Determine the (x, y) coordinate at the center of the cell enclosing the given text.  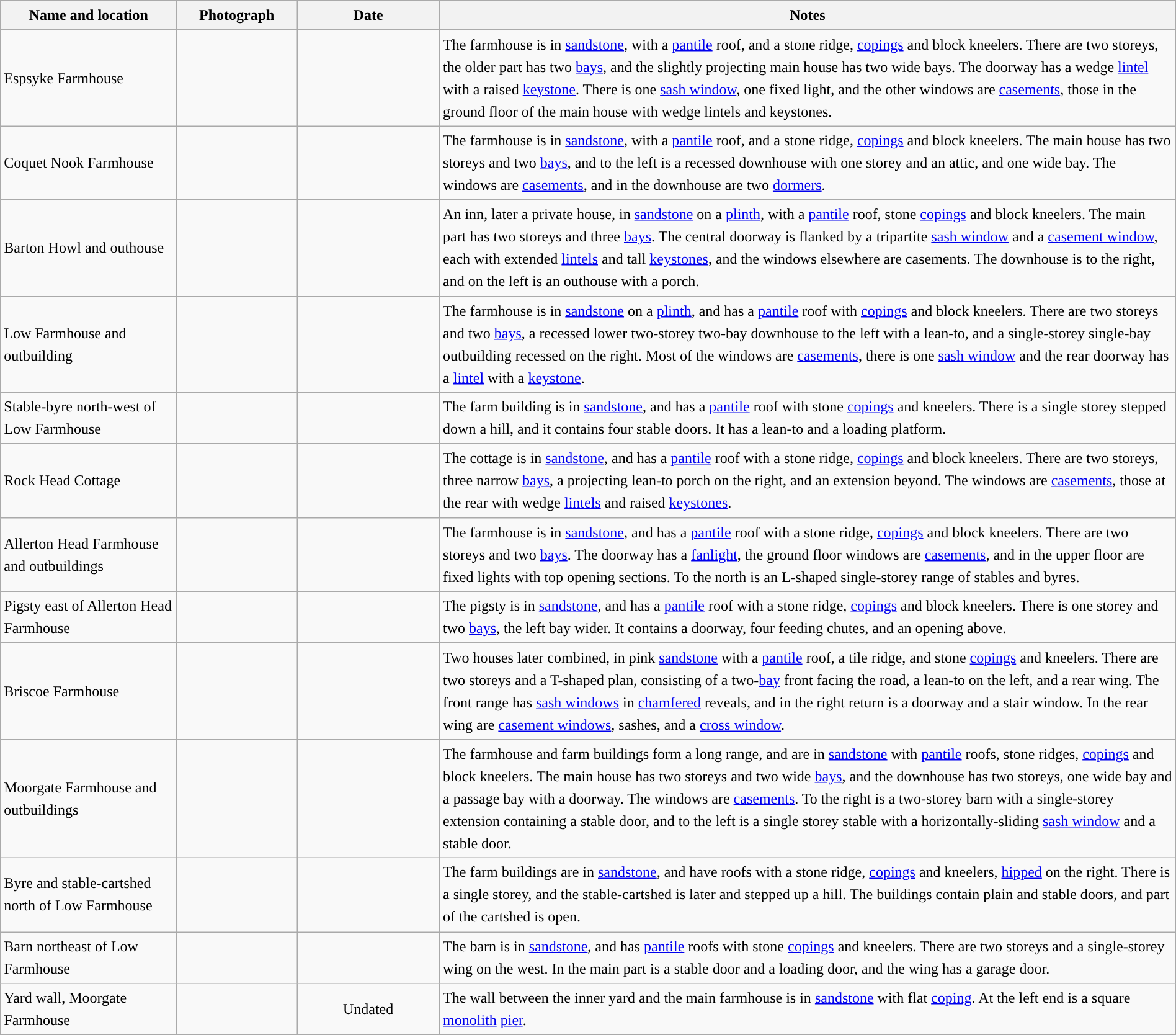
Byre and stable-cartshed north of Low Farmhouse (89, 895)
Coquet Nook Farmhouse (89, 163)
Barn northeast of Low Farmhouse (89, 958)
Name and location (89, 15)
Stable-byre north-west of Low Farmhouse (89, 418)
Moorgate Farmhouse and outbuildings (89, 798)
Photograph (237, 15)
Undated (368, 1009)
Briscoe Farmhouse (89, 691)
Barton Howl and outhouse (89, 248)
Espsyke Farmhouse (89, 78)
Pigsty east of Allerton Head Farmhouse (89, 617)
Yard wall, Moorgate Farmhouse (89, 1009)
The wall between the inner yard and the main farmhouse is in sandstone with flat coping. At the left end is a square monolith pier. (808, 1009)
Low Farmhouse and outbuilding (89, 344)
Rock Head Cottage (89, 480)
Allerton Head Farmhouse and outbuildings (89, 555)
Notes (808, 15)
Date (368, 15)
